Output the (x, y) coordinate of the center of the cell containing the given text.  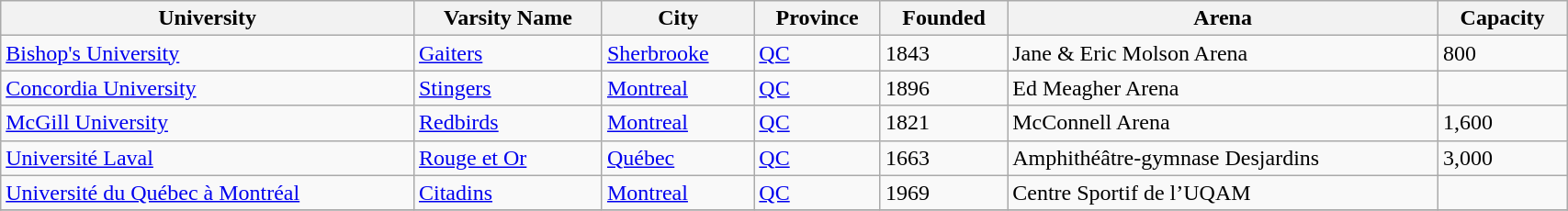
Arena (1224, 18)
Concordia University (208, 88)
3,000 (1503, 158)
1821 (943, 123)
Citadins (507, 193)
1896 (943, 88)
Sherbrooke (678, 53)
Redbirds (507, 123)
University (208, 18)
Université du Québec à Montréal (208, 193)
Province (818, 18)
McConnell Arena (1224, 123)
1969 (943, 193)
McGill University (208, 123)
Jane & Eric Molson Arena (1224, 53)
Amphithéâtre-gymnase Desjardins (1224, 158)
Gaiters (507, 53)
Ed Meagher Arena (1224, 88)
Centre Sportif de l’UQAM (1224, 193)
800 (1503, 53)
Stingers (507, 88)
Rouge et Or (507, 158)
1843 (943, 53)
Founded (943, 18)
1663 (943, 158)
Varsity Name (507, 18)
1,600 (1503, 123)
Capacity (1503, 18)
City (678, 18)
Bishop's University (208, 53)
Québec (678, 158)
Université Laval (208, 158)
